Identify which cell holds the provided text, then report its [x, y] central coordinate. 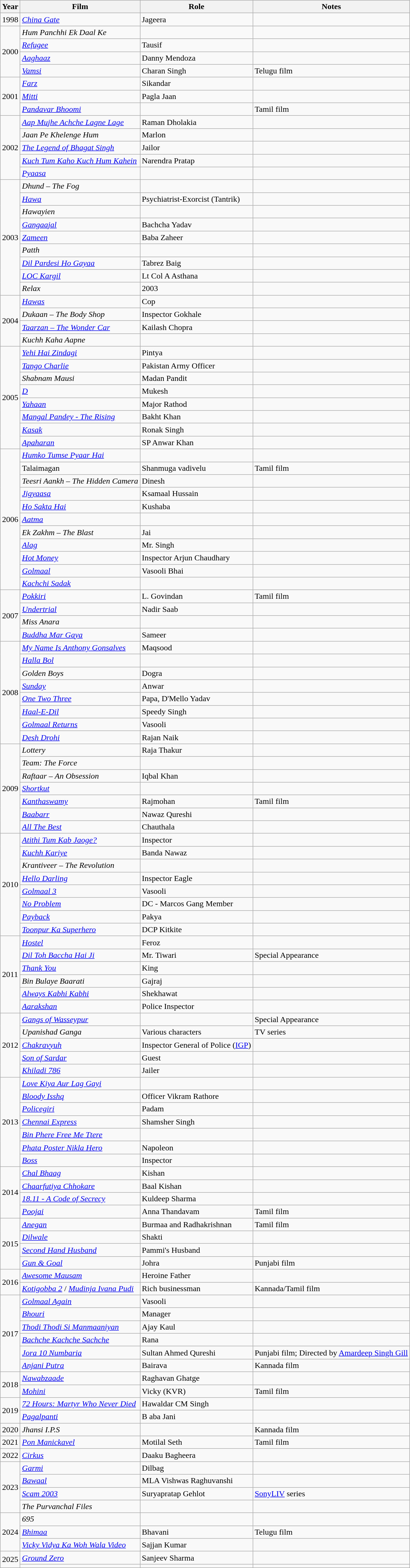
Daaku Bagheera [197, 1455]
Taarzan – The Wonder Car [80, 327]
Anwar [197, 686]
Inspector Arjun Chaudhary [197, 558]
King [197, 968]
Yahaan [80, 404]
Pagla Jaan [197, 96]
Miss Anara [80, 622]
Jai [197, 532]
Kanthaswamy [80, 802]
Pintya [197, 353]
Pagalpanti [80, 1417]
Undertrial [80, 609]
2001 [10, 96]
Sajjan Kumar [197, 1545]
2010 [10, 885]
2004 [10, 321]
Chaarfutiya Chhokare [80, 1186]
Vasooli Bhai [197, 571]
Mukesh [197, 391]
Baba Zaheer [197, 237]
Vicky (KVR) [197, 1391]
Gangs of Wasseypur [80, 1019]
Son of Sardar [80, 1058]
Inspector Gokhale [197, 314]
Dil Toh Baccha Hai Ji [80, 955]
Rajan Naik [197, 737]
Bhimaa [80, 1532]
Iqbal Khan [197, 776]
Jailer [197, 1071]
Patth [80, 250]
Garmi [80, 1468]
2006 [10, 519]
2013 [10, 1122]
Banda Nawaz [197, 853]
Ho Sakta Hai [80, 507]
Farz [80, 84]
Halla Bol [80, 660]
Shakti [197, 1237]
Teesri Aankh – The Hidden Camera [80, 481]
Haal-E-Dil [80, 712]
Kailash Chopra [197, 327]
Golmaal Returns [80, 724]
Dukaan – The Body Shop [80, 314]
LOC Kargil [80, 276]
Bairava [197, 1365]
Hello Darling [80, 878]
Rajmohan [197, 802]
Mitti [80, 96]
Manager [197, 1314]
Speedy Singh [197, 712]
Hawaldar CM Singh [197, 1404]
Jigyaasa [80, 494]
Aap Mujhe Achche Lagne Lage [80, 122]
Hum Panchhi Ek Daal Ke [80, 32]
Shabnam Mausi [80, 379]
Napoleon [197, 1147]
DCP Kitkite [197, 929]
Ek Zakhm – The Blast [80, 532]
Rana [197, 1340]
The Purvanchal Files [80, 1506]
Bawaal [80, 1481]
Dhund – The Fog [80, 186]
Mohini [80, 1391]
Johra [197, 1263]
Desh Drohi [80, 737]
Nadir Saab [197, 609]
Shortkut [80, 789]
Madan Pandit [197, 379]
Bin Bulaye Baarati [80, 981]
Dilbag [197, 1468]
Sanjeev Sharma [197, 1558]
Anjani Putra [80, 1365]
2023 [10, 1487]
Chauthala [197, 827]
Sameer [197, 635]
Kotigobba 2 / Mudinja Ivana Pudi [80, 1288]
Talaimagan [80, 468]
Payback [80, 917]
2008 [10, 692]
2014 [10, 1192]
2000 [10, 52]
Cirkus [80, 1455]
SP Anwar Khan [197, 443]
Ground Zero [80, 1558]
Aarakshan [80, 1007]
Inspector Eagle [197, 878]
Hawayien [80, 212]
The Legend of Bhagat Singh [80, 148]
Atithi Tum Kab Jaoge? [80, 840]
Bachche Kachche Sachche [80, 1340]
Jailor [197, 148]
Marlon [197, 135]
Mr. Tiwari [197, 955]
SonyLIV series [331, 1494]
72 Hours: Martyr Who Never Died [80, 1404]
Sultan Ahmed Qureshi [197, 1352]
Buddha Mar Gaya [80, 635]
Police Inspector [197, 1007]
Gangaajal [80, 225]
695 [80, 1519]
Heroine Father [197, 1276]
Vicky Vidya Ka Woh Wala Video [80, 1545]
Always Kabhi Kabhi [80, 994]
Year [10, 7]
Kishan [197, 1173]
Jaan Pe Khelenge Hum [80, 135]
MLA Vishwas Raghuvanshi [197, 1481]
Tango Charlie [80, 365]
Lt Col A Asthana [197, 276]
Tabrez Baig [197, 263]
2021 [10, 1442]
Awesome Mausam [80, 1276]
2012 [10, 1045]
Hawas [80, 301]
Bakht Khan [197, 417]
China Gate [80, 20]
2011 [10, 974]
Dil Pardesi Ho Gayaa [80, 263]
Bin Phere Free Me Ttere [80, 1135]
2025 [10, 1559]
Policegiri [80, 1109]
Hawa [80, 199]
Jageera [197, 20]
Kuchh Kariye [80, 853]
Poojai [80, 1212]
Scam 2003 [80, 1494]
2007 [10, 616]
2009 [10, 788]
Jora 10 Numbaria [80, 1352]
Cop [197, 301]
Hot Money [80, 558]
Toonpur Ka Superhero [80, 929]
Anna Thandavam [197, 1212]
Charan Singh [197, 71]
Gajraj [197, 981]
Dinesh [197, 481]
Thodi Thodi Si Manmaaniyan [80, 1327]
2002 [10, 148]
Dogra [197, 673]
Yehi Hai Zindagi [80, 353]
Kushaba [197, 507]
Maqsood [197, 648]
Sunday [80, 686]
Vamsi [80, 71]
Rich businessman [197, 1288]
Pon Manickavel [80, 1442]
Various characters [197, 1032]
Aaghaaz [80, 58]
Mr. Singh [197, 545]
Mangal Pandey - The Rising [80, 417]
Jhansi I.P.S [80, 1430]
Shanmuga vadivelu [197, 468]
Phata Poster Nikla Hero [80, 1147]
Motilal Seth [197, 1442]
2016 [10, 1282]
Ronak Singh [197, 430]
Inspector General of Police (IGP) [197, 1045]
Dilwale [80, 1237]
Feroz [197, 942]
2015 [10, 1244]
Boss [80, 1160]
No Problem [80, 904]
Burmaa and Radhakrishnan [197, 1224]
Officer Vikram Rathore [197, 1096]
Pammi's Husband [197, 1250]
2024 [10, 1532]
Shamsher Singh [197, 1122]
Raja Thakur [197, 750]
Raftaar – An Obsession [80, 776]
Upanishad Ganga [80, 1032]
Shekhawat [197, 994]
2019 [10, 1410]
One Two Three [80, 699]
Thank You [80, 968]
Kuldeep Sharma [197, 1199]
All The Best [80, 827]
2017 [10, 1333]
Apaharan [80, 443]
Pokkiri [80, 596]
Raghavan Ghatge [197, 1378]
Raman Dholakia [197, 122]
Punjabi film; Directed by Amardeep Singh Gill [331, 1352]
2020 [10, 1430]
Role [197, 7]
Pakistan Army Officer [197, 365]
Ksamaal Hussain [197, 494]
Relax [80, 289]
Golden Boys [80, 673]
1998 [10, 20]
B aba Jani [197, 1417]
DC - Marcos Gang Member [197, 904]
2022 [10, 1455]
Anegan [80, 1224]
Golmaal Again [80, 1301]
2005 [10, 397]
Guest [197, 1058]
Love Kiya Aur Lag Gayi [80, 1083]
Kannada/Tamil film [331, 1288]
My Name Is Anthony Gonsalves [80, 648]
Hostel [80, 942]
Nawabzaade [80, 1378]
Bloody Isshq [80, 1096]
L. Govindan [197, 596]
Zameen [80, 237]
Psychiatrist-Exorcist (Tantrik) [197, 199]
Bachcha Yadav [197, 225]
Baabarr [80, 814]
Bhavani [197, 1532]
Aatma [80, 519]
Notes [331, 7]
18.11 - A Code of Secrecy [80, 1199]
Golmaal [80, 571]
Kuchh Kaha Aapne [80, 340]
Second Hand Husband [80, 1250]
Bhouri [80, 1314]
Major Rathod [197, 404]
Alag [80, 545]
Film [80, 7]
Humko Tumse Pyaar Hai [80, 455]
2018 [10, 1384]
Tausif [197, 45]
Padam [197, 1109]
Gun & Goal [80, 1263]
Kuch Tum Kaho Kuch Hum Kahein [80, 161]
Chal Bhaag [80, 1173]
Ajay Kaul [197, 1327]
Kasak [80, 430]
Danny Mendoza [197, 58]
Krantiveer – The Revolution [80, 865]
Suryapratap Gehlot [197, 1494]
TV series [331, 1032]
Baal Kishan [197, 1186]
Nawaz Qureshi [197, 814]
Papa, D'Mello Yadav [197, 699]
Punjabi film [331, 1263]
Golmaal 3 [80, 891]
Sikandar [197, 84]
Narendra Pratap [197, 161]
Khiladi 786 [80, 1071]
Kachchi Sadak [80, 584]
Lottery [80, 750]
Pyaasa [80, 173]
D [80, 391]
Pandavar Bhoomi [80, 109]
Pakya [197, 917]
Team: The Force [80, 763]
Refugee [80, 45]
Chakravyuh [80, 1045]
Chennai Express [80, 1122]
